From the cell containing the given text, extract its center point as [X, Y] coordinate. 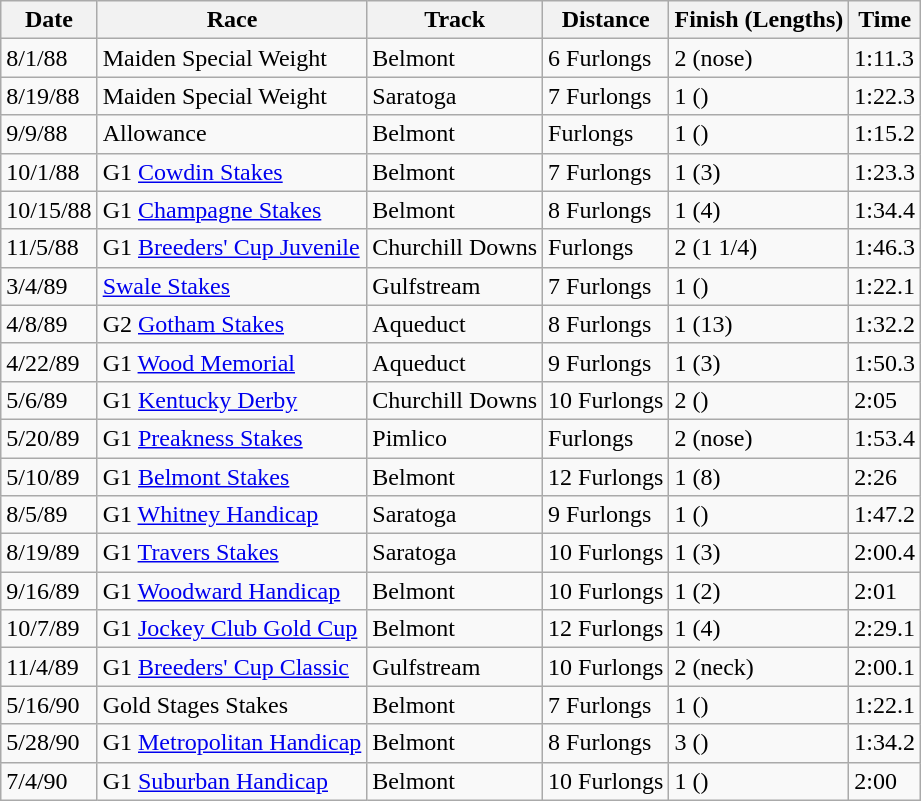
Pimlico [455, 438]
10/1/88 [49, 172]
5/10/89 [49, 477]
1 (2) [759, 591]
1:50.3 [885, 362]
5/28/90 [49, 743]
G1 Jockey Club Gold Cup [232, 629]
G1 Belmont Stakes [232, 477]
G1 Suburban Handicap [232, 781]
Time [885, 20]
2:29.1 [885, 629]
Distance [606, 20]
Allowance [232, 134]
4/8/89 [49, 324]
11/5/88 [49, 248]
5/20/89 [49, 438]
Finish (Lengths) [759, 20]
G1 Cowdin Stakes [232, 172]
1:22.3 [885, 96]
Gold Stages Stakes [232, 705]
7/4/90 [49, 781]
2:00.4 [885, 553]
1:11.3 [885, 58]
G1 Wood Memorial [232, 362]
4/22/89 [49, 362]
1 (8) [759, 477]
2:01 [885, 591]
3/4/89 [49, 286]
6 Furlongs [606, 58]
2:00.1 [885, 667]
9/16/89 [49, 591]
8/19/88 [49, 96]
G1 Kentucky Derby [232, 400]
G1 Travers Stakes [232, 553]
9/9/88 [49, 134]
G2 Gotham Stakes [232, 324]
3 () [759, 743]
Track [455, 20]
1:47.2 [885, 515]
5/6/89 [49, 400]
Swale Stakes [232, 286]
1:46.3 [885, 248]
G1 Breeders' Cup Classic [232, 667]
11/4/89 [49, 667]
2:05 [885, 400]
1:34.4 [885, 210]
Race [232, 20]
G1 Preakness Stakes [232, 438]
1 (13) [759, 324]
2:00 [885, 781]
10/7/89 [49, 629]
Date [49, 20]
G1 Champagne Stakes [232, 210]
1:32.2 [885, 324]
2 () [759, 400]
G1 Metropolitan Handicap [232, 743]
10/15/88 [49, 210]
8/19/89 [49, 553]
2:26 [885, 477]
1:23.3 [885, 172]
1:15.2 [885, 134]
G1 Woodward Handicap [232, 591]
2 (neck) [759, 667]
1:53.4 [885, 438]
2 (1 1/4) [759, 248]
8/5/89 [49, 515]
G1 Whitney Handicap [232, 515]
G1 Breeders' Cup Juvenile [232, 248]
5/16/90 [49, 705]
1:34.2 [885, 743]
8/1/88 [49, 58]
